Locate the cell with the specified text and output its [x, y] center coordinate. 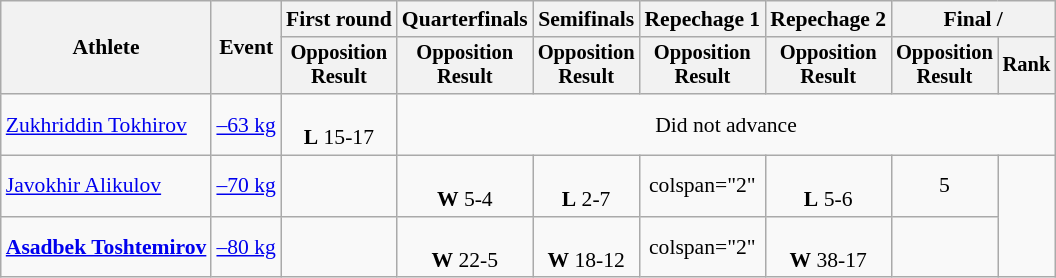
Asadbek Toshtemirov [106, 248]
Event [246, 48]
–70 kg [246, 186]
Rank [1027, 66]
L 5-6 [828, 186]
–63 kg [246, 124]
Repechage 2 [828, 19]
W 38-17 [828, 248]
L 15-17 [339, 124]
–80 kg [246, 248]
W 5-4 [465, 186]
L 2-7 [586, 186]
First round [339, 19]
Did not advance [726, 124]
Repechage 1 [702, 19]
Javokhir Alikulov [106, 186]
W 18-12 [586, 248]
Semifinals [586, 19]
Zukhriddin Tokhirov [106, 124]
Quarterfinals [465, 19]
Final / [973, 19]
Athlete [106, 48]
W 22-5 [465, 248]
5 [944, 186]
